Detect which cell encompasses the target text, then output its (x, y) center coordinate. 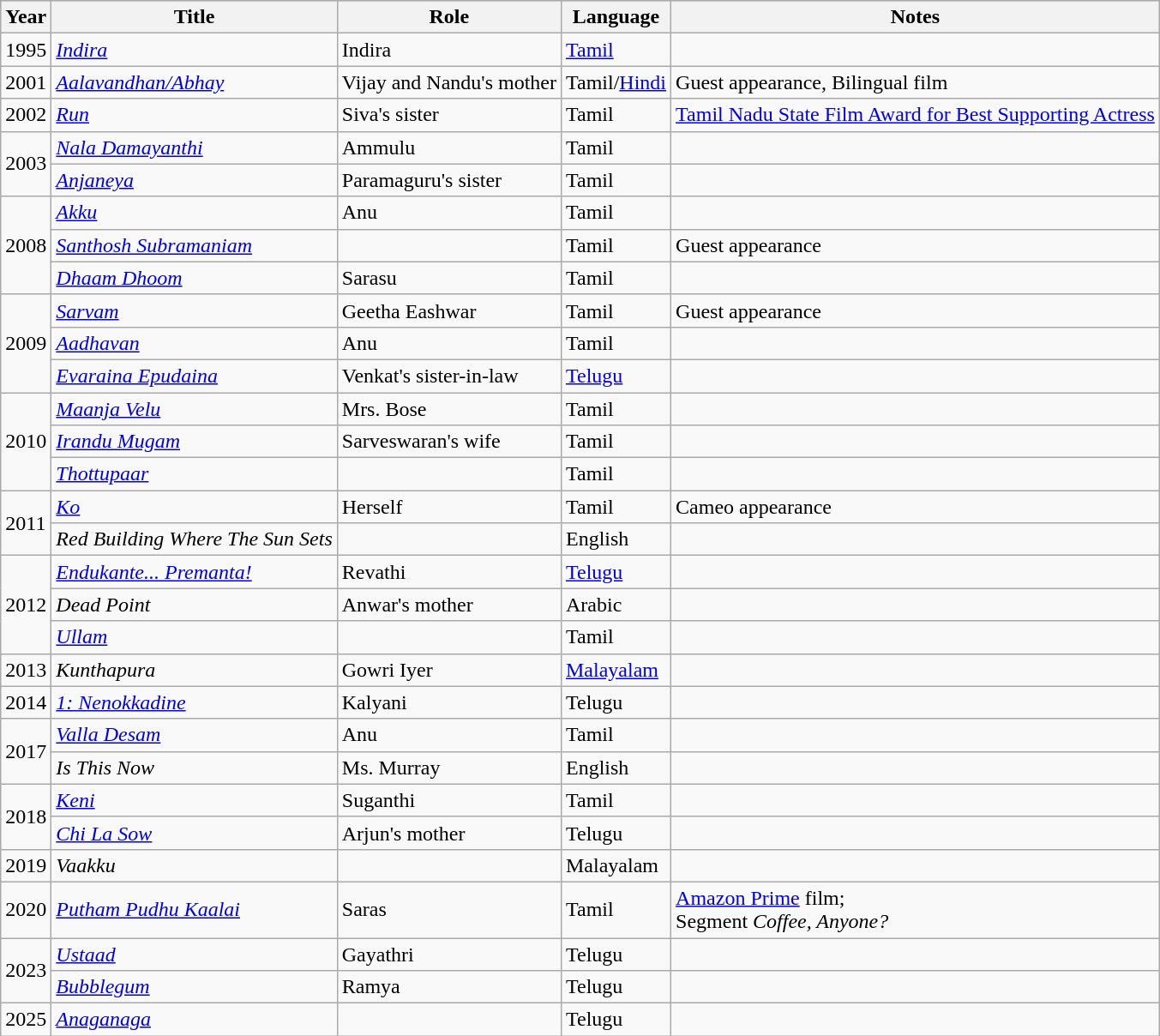
Gowri Iyer (449, 670)
Language (616, 17)
Tamil Nadu State Film Award for Best Supporting Actress (916, 115)
Chi La Sow (194, 833)
2002 (26, 115)
Title (194, 17)
2009 (26, 343)
Dead Point (194, 605)
2008 (26, 245)
Venkat's sister-in-law (449, 376)
Thottupaar (194, 474)
Bubblegum (194, 987)
Nala Damayanthi (194, 148)
Ullam (194, 637)
Role (449, 17)
Mrs. Bose (449, 409)
Kalyani (449, 702)
Anaganaga (194, 1020)
2012 (26, 605)
Anwar's mother (449, 605)
2010 (26, 442)
Siva's sister (449, 115)
2013 (26, 670)
1995 (26, 50)
2020 (26, 909)
Ms. Murray (449, 768)
Ammulu (449, 148)
Aalavandhan/Abhay (194, 82)
Aadhavan (194, 343)
2003 (26, 164)
Vijay and Nandu's mother (449, 82)
Dhaam Dhoom (194, 278)
2025 (26, 1020)
Revathi (449, 572)
Ustaad (194, 955)
2018 (26, 816)
Valla Desam (194, 735)
Cameo appearance (916, 507)
2014 (26, 702)
Notes (916, 17)
Tamil/Hindi (616, 82)
Arabic (616, 605)
2011 (26, 523)
Sarvam (194, 310)
Sarveswaran's wife (449, 442)
Gayathri (449, 955)
Saras (449, 909)
Herself (449, 507)
Ramya (449, 987)
Run (194, 115)
Paramaguru's sister (449, 180)
1: Nenokkadine (194, 702)
Vaakku (194, 865)
Anjaneya (194, 180)
2017 (26, 751)
Red Building Where The Sun Sets (194, 539)
Evaraina Epudaina (194, 376)
Sarasu (449, 278)
Kunthapura (194, 670)
Geetha Eashwar (449, 310)
Akku (194, 213)
Endukante... Premanta! (194, 572)
Is This Now (194, 768)
2001 (26, 82)
Putham Pudhu Kaalai (194, 909)
Guest appearance, Bilingual film (916, 82)
Santhosh Subramaniam (194, 245)
2019 (26, 865)
Year (26, 17)
Amazon Prime film;Segment Coffee, Anyone? (916, 909)
Ko (194, 507)
Keni (194, 800)
Irandu Mugam (194, 442)
Suganthi (449, 800)
Maanja Velu (194, 409)
Arjun's mother (449, 833)
2023 (26, 971)
